Search for the cell housing the specified text and yield its (x, y) center coordinate. 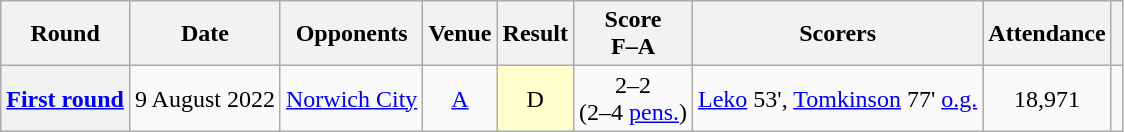
A (460, 98)
Leko 53', Tomkinson 77' o.g. (838, 98)
2–2(2–4 pens.) (632, 98)
Venue (460, 34)
Attendance (1047, 34)
ScoreF–A (632, 34)
9 August 2022 (204, 98)
Round (66, 34)
Scorers (838, 34)
Date (204, 34)
D (535, 98)
18,971 (1047, 98)
Norwich City (351, 98)
Opponents (351, 34)
Result (535, 34)
First round (66, 98)
